Output the (x, y) coordinate of the center of the cell containing the given text.  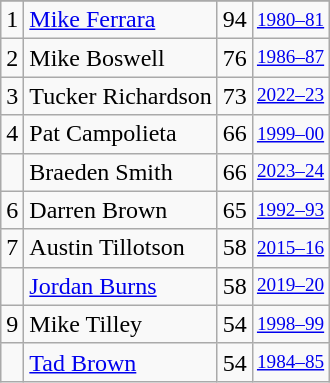
1980–81 (290, 20)
Mike Boswell (121, 58)
Jordan Burns (121, 286)
Braeden Smith (121, 172)
7 (12, 248)
9 (12, 324)
4 (12, 134)
1986–87 (290, 58)
Tucker Richardson (121, 96)
3 (12, 96)
1992–93 (290, 210)
2019–20 (290, 286)
Austin Tillotson (121, 248)
Pat Campolieta (121, 134)
2022–23 (290, 96)
1984–85 (290, 362)
94 (234, 20)
Mike Ferrara (121, 20)
6 (12, 210)
73 (234, 96)
1999–00 (290, 134)
Mike Tilley (121, 324)
1998–99 (290, 324)
Tad Brown (121, 362)
2 (12, 58)
2015–16 (290, 248)
65 (234, 210)
76 (234, 58)
Darren Brown (121, 210)
1 (12, 20)
2023–24 (290, 172)
